Return the [x, y] coordinate for the center point of the cell that contains the specified text.  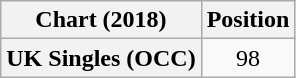
98 [248, 58]
UK Singles (OCC) [101, 58]
Chart (2018) [101, 20]
Position [248, 20]
